Provide the [x, y] coordinate of the cell's center where the given text is located.  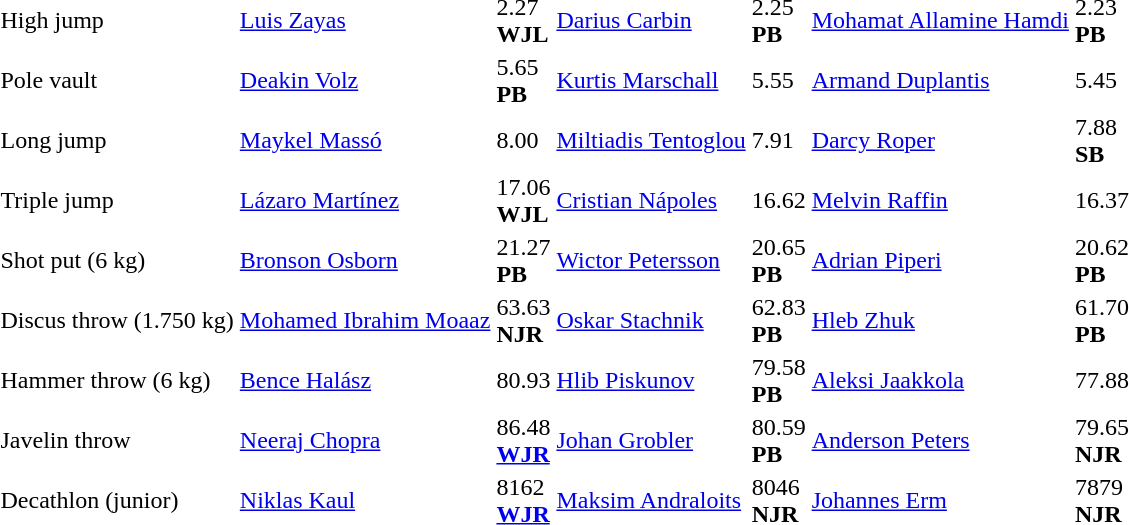
Hlib Piskunov [651, 380]
Lázaro Martínez [365, 200]
Oskar Stachnik [651, 320]
5.55 [778, 80]
79.58 PB [778, 380]
62.83 PB [778, 320]
5.65PB [524, 80]
17.06 WJL [524, 200]
20.65 PB [778, 260]
Aleksi Jaakkola [940, 380]
21.27 PB [524, 260]
8.00 [524, 140]
Neeraj Chopra [365, 440]
Deakin Volz [365, 80]
Adrian Piperi [940, 260]
63.63 NJR [524, 320]
Miltiadis Tentoglou [651, 140]
16.62 [778, 200]
86.48 WJR [524, 440]
Hleb Zhuk [940, 320]
Cristian Nápoles [651, 200]
80.59 PB [778, 440]
80.93 [524, 380]
Darcy Roper [940, 140]
Anderson Peters [940, 440]
Bronson Osborn [365, 260]
7.91 [778, 140]
Mohamed Ibrahim Moaaz [365, 320]
Melvin Raffin [940, 200]
Wictor Petersson [651, 260]
Johan Grobler [651, 440]
Kurtis Marschall [651, 80]
Maykel Massó [365, 140]
Armand Duplantis [940, 80]
Bence Halász [365, 380]
